Search for the cell housing the specified text and yield its [x, y] center coordinate. 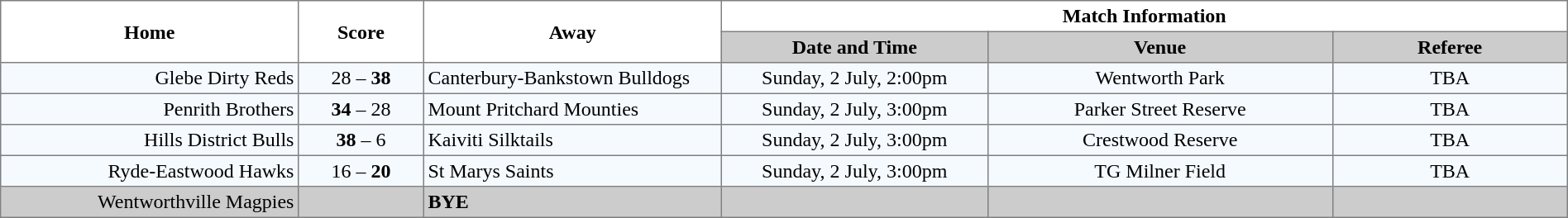
Glebe Dirty Reds [150, 78]
Wentworth Park [1159, 78]
Venue [1159, 47]
TG Milner Field [1159, 171]
28 – 38 [361, 78]
Hills District Bulls [150, 140]
Match Information [1145, 17]
Parker Street Reserve [1159, 109]
Kaiviti Silktails [572, 140]
Wentworthville Magpies [150, 202]
Crestwood Reserve [1159, 140]
Score [361, 31]
BYE [572, 202]
Date and Time [854, 47]
St Marys Saints [572, 171]
Home [150, 31]
34 – 28 [361, 109]
Canterbury-Bankstown Bulldogs [572, 78]
Mount Pritchard Mounties [572, 109]
Penrith Brothers [150, 109]
Sunday, 2 July, 2:00pm [854, 78]
38 – 6 [361, 140]
Away [572, 31]
Ryde-Eastwood Hawks [150, 171]
16 – 20 [361, 171]
Referee [1450, 47]
